Detect which cell encompasses the target text, then output its [x, y] center coordinate. 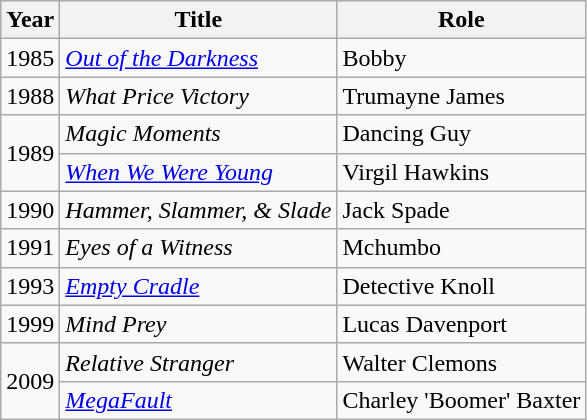
Eyes of a Witness [198, 248]
Out of the Darkness [198, 58]
Year [30, 20]
Relative Stranger [198, 362]
MegaFault [198, 400]
Detective Knoll [462, 286]
What Price Victory [198, 96]
Jack Spade [462, 210]
Title [198, 20]
Lucas Davenport [462, 324]
1991 [30, 248]
Dancing Guy [462, 134]
1985 [30, 58]
Trumayne James [462, 96]
Hammer, Slammer, & Slade [198, 210]
1993 [30, 286]
1989 [30, 153]
Virgil Hawkins [462, 172]
Bobby [462, 58]
When We Were Young [198, 172]
Walter Clemons [462, 362]
1999 [30, 324]
Mchumbo [462, 248]
1990 [30, 210]
Role [462, 20]
Magic Moments [198, 134]
1988 [30, 96]
Charley 'Boomer' Baxter [462, 400]
Empty Cradle [198, 286]
Mind Prey [198, 324]
2009 [30, 381]
